Extract the [x, y] coordinate from the center of the cell holding the provided text.  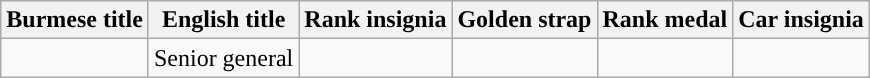
English title [223, 20]
Burmese title [75, 20]
Rank medal [665, 20]
Car insignia [802, 20]
Rank insignia [376, 20]
Golden strap [524, 20]
Senior general [223, 58]
